Return (x, y) of the center of cell containing provided text 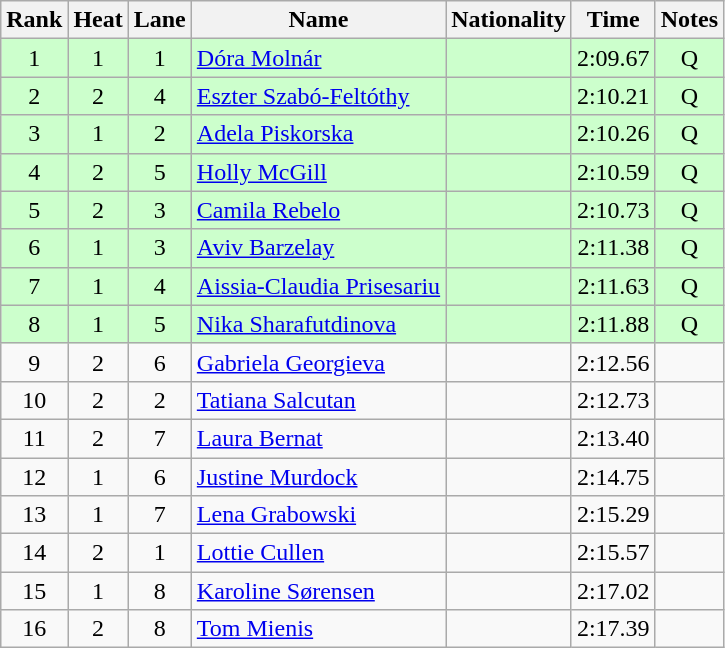
2:10.59 (613, 172)
Nationality (509, 20)
2:14.75 (613, 477)
Rank (34, 20)
Heat (98, 20)
9 (34, 362)
Laura Bernat (318, 438)
2:15.57 (613, 553)
15 (34, 591)
2:09.67 (613, 58)
Gabriela Georgieva (318, 362)
Tatiana Salcutan (318, 400)
Name (318, 20)
11 (34, 438)
Lane (160, 20)
2:10.26 (613, 134)
Karoline Sørensen (318, 591)
2:17.39 (613, 629)
2:12.56 (613, 362)
2:10.21 (613, 96)
Holly McGill (318, 172)
14 (34, 553)
Tom Mienis (318, 629)
Nika Sharafutdinova (318, 324)
13 (34, 515)
Camila Rebelo (318, 210)
Lena Grabowski (318, 515)
2:10.73 (613, 210)
2:17.02 (613, 591)
Notes (689, 20)
2:11.38 (613, 248)
12 (34, 477)
Aviv Barzelay (318, 248)
Adela Piskorska (318, 134)
Dóra Molnár (318, 58)
10 (34, 400)
Justine Murdock (318, 477)
Aissia-Claudia Prisesariu (318, 286)
2:15.29 (613, 515)
Eszter Szabó-Feltóthy (318, 96)
16 (34, 629)
2:11.63 (613, 286)
2:12.73 (613, 400)
Time (613, 20)
2:11.88 (613, 324)
2:13.40 (613, 438)
Lottie Cullen (318, 553)
